Scan for the cell matching the given text and deliver its [x, y] coordinate at center. 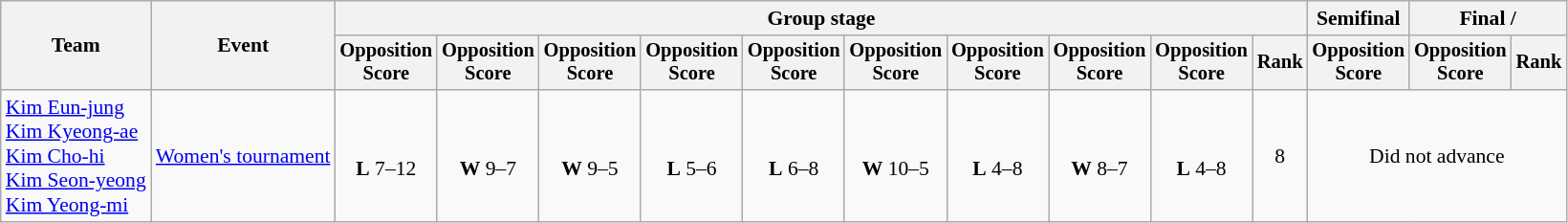
Semifinal [1358, 18]
L 7–12 [386, 156]
Event [243, 46]
Women's tournament [243, 156]
8 [1280, 156]
W 10–5 [895, 156]
W 9–5 [591, 156]
Group stage [822, 18]
W 8–7 [1100, 156]
Kim Eun-jungKim Kyeong-aeKim Cho-hiKim Seon-yeongKim Yeong-mi [76, 156]
L 6–8 [794, 156]
W 9–7 [488, 156]
Final / [1488, 18]
L 5–6 [692, 156]
Did not advance [1436, 156]
Team [76, 46]
